Identify which cell holds the provided text, then report its (X, Y) central coordinate. 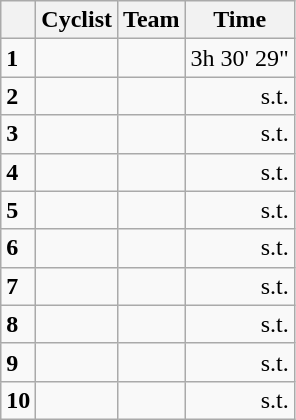
10 (18, 400)
Cyclist (77, 20)
3h 30' 29" (240, 58)
5 (18, 210)
9 (18, 362)
3 (18, 134)
Team (152, 20)
6 (18, 248)
8 (18, 324)
7 (18, 286)
2 (18, 96)
Time (240, 20)
1 (18, 58)
4 (18, 172)
